Identify which cell holds the provided text, then report its [X, Y] central coordinate. 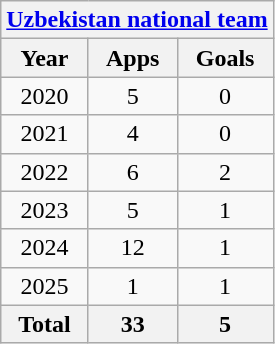
2025 [45, 286]
12 [132, 248]
Year [45, 58]
Total [45, 324]
Goals [225, 58]
6 [132, 172]
2022 [45, 172]
2020 [45, 96]
Uzbekistan national team [137, 20]
2023 [45, 210]
4 [132, 134]
2 [225, 172]
Apps [132, 58]
2021 [45, 134]
33 [132, 324]
2024 [45, 248]
